Detect which cell encompasses the target text, then output its [X, Y] center coordinate. 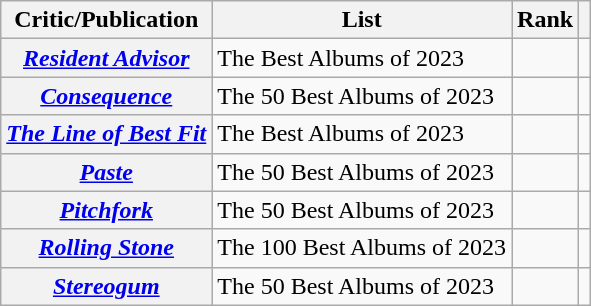
Consequence [106, 96]
The 100 Best Albums of 2023 [362, 248]
Rolling Stone [106, 248]
The Line of Best Fit [106, 134]
Pitchfork [106, 210]
Resident Advisor [106, 58]
List [362, 20]
Critic/Publication [106, 20]
Rank [546, 20]
Stereogum [106, 286]
Paste [106, 172]
